Provide the [x, y] coordinate of the cell's center where the given text is located.  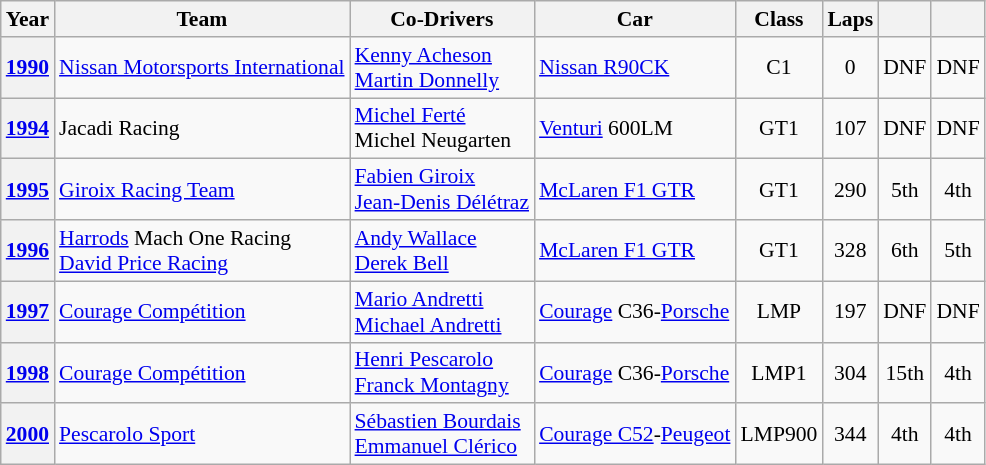
328 [850, 250]
290 [850, 190]
Sébastien Bourdais Emmanuel Clérico [442, 434]
197 [850, 312]
LMP [778, 312]
Fabien Giroix Jean-Denis Délétraz [442, 190]
15th [904, 372]
344 [850, 434]
Courage C52-Peugeot [634, 434]
Nissan Motorsports International [202, 68]
LMP1 [778, 372]
Laps [850, 19]
107 [850, 128]
Kenny Acheson Martin Donnelly [442, 68]
1990 [28, 68]
Car [634, 19]
Co-Drivers [442, 19]
6th [904, 250]
1998 [28, 372]
Pescarolo Sport [202, 434]
Andy Wallace Derek Bell [442, 250]
1995 [28, 190]
Giroix Racing Team [202, 190]
1996 [28, 250]
C1 [778, 68]
Jacadi Racing [202, 128]
Nissan R90CK [634, 68]
0 [850, 68]
Mario Andretti Michael Andretti [442, 312]
Year [28, 19]
Venturi 600LM [634, 128]
Henri Pescarolo Franck Montagny [442, 372]
Harrods Mach One Racing David Price Racing [202, 250]
1997 [28, 312]
Class [778, 19]
Michel Ferté Michel Neugarten [442, 128]
2000 [28, 434]
LMP900 [778, 434]
1994 [28, 128]
304 [850, 372]
Team [202, 19]
